Return the [x, y] coordinate for the center point of the cell that contains the specified text.  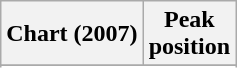
Chart (2007) [72, 34]
Peak position [189, 34]
